Return the [x, y] coordinate for the center point of the cell that contains the specified text.  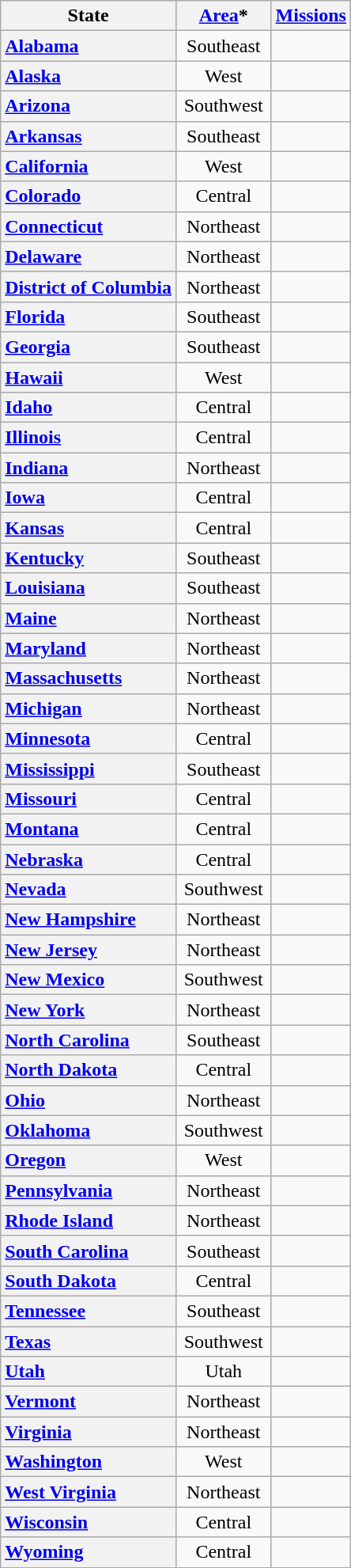
New York [89, 1010]
Michigan [89, 708]
Mississippi [89, 769]
Arkansas [89, 136]
Illinois [89, 438]
Vermont [89, 1402]
Connecticut [89, 226]
North Dakota [89, 1070]
Pennsylvania [89, 1190]
Missouri [89, 799]
California [89, 166]
Maine [89, 618]
Maryland [89, 648]
Area* [223, 16]
New Jersey [89, 950]
Nevada [89, 890]
South Carolina [89, 1251]
Florida [89, 317]
Iowa [89, 498]
Arizona [89, 106]
Missions [311, 16]
Delaware [89, 256]
Oregon [89, 1160]
Colorado [89, 196]
Kentucky [89, 558]
District of Columbia [89, 287]
New Hampshire [89, 920]
South Dakota [89, 1281]
State [89, 16]
Alaska [89, 76]
Kansas [89, 528]
Nebraska [89, 859]
Oklahoma [89, 1130]
Texas [89, 1342]
Washington [89, 1462]
North Carolina [89, 1040]
Hawaii [89, 378]
Wisconsin [89, 1522]
Massachusetts [89, 678]
Montana [89, 829]
Ohio [89, 1100]
Rhode Island [89, 1221]
Georgia [89, 347]
New Mexico [89, 980]
Tennessee [89, 1311]
Indiana [89, 468]
Minnesota [89, 738]
Alabama [89, 46]
Wyoming [89, 1552]
West Virginia [89, 1492]
Idaho [89, 408]
Virginia [89, 1432]
Louisiana [89, 588]
